Determine the (X, Y) coordinate at the center of the cell enclosing the given text.  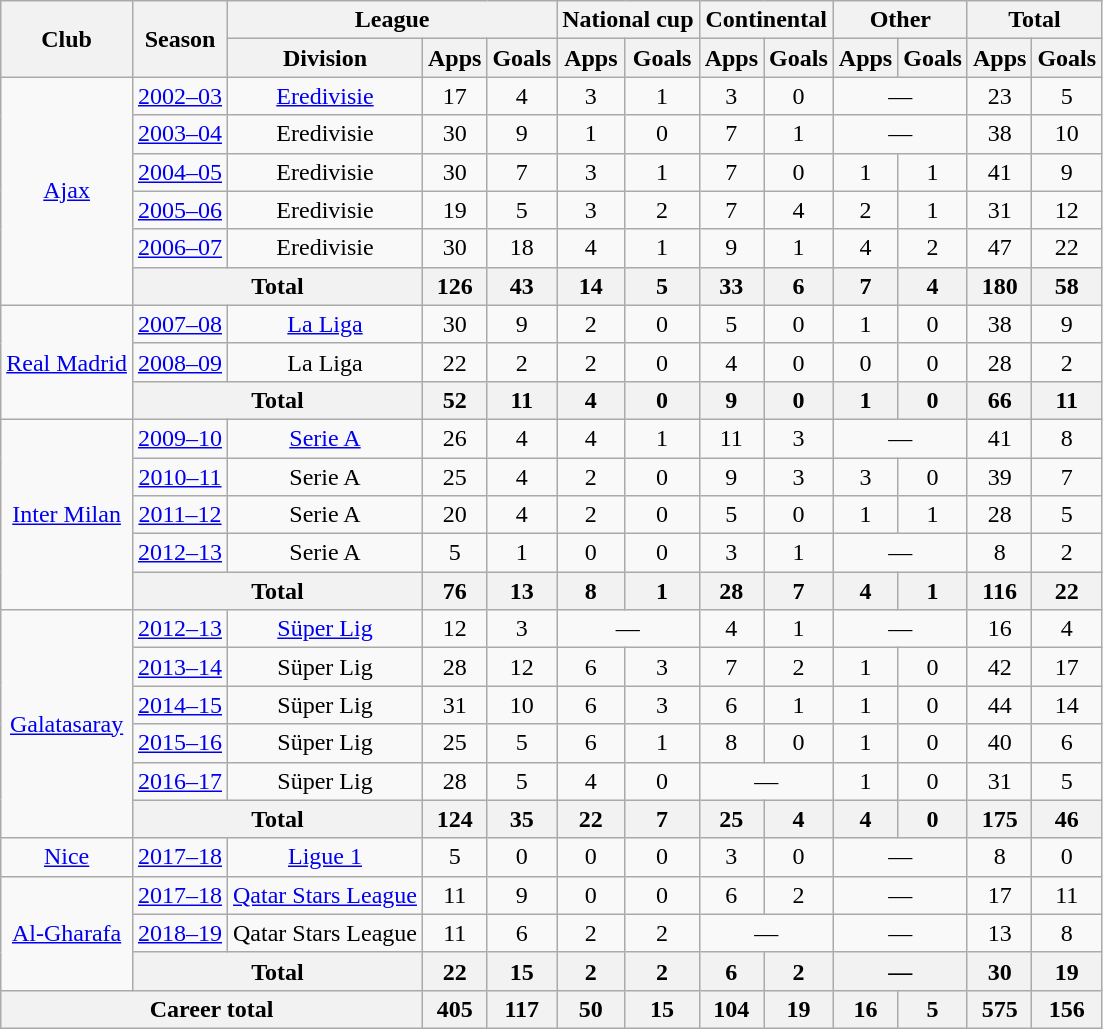
43 (522, 286)
575 (999, 1009)
2005–06 (180, 210)
44 (999, 705)
2002–03 (180, 96)
47 (999, 248)
42 (999, 667)
58 (1067, 286)
2008–09 (180, 362)
Other (900, 20)
Inter Milan (67, 514)
156 (1067, 1009)
2013–14 (180, 667)
Career total (212, 1009)
2018–19 (180, 933)
52 (454, 400)
2006–07 (180, 248)
2010–11 (180, 477)
Galatasaray (67, 724)
40 (999, 743)
33 (731, 286)
Ligue 1 (326, 857)
2015–16 (180, 743)
26 (454, 438)
2003–04 (180, 134)
76 (454, 591)
39 (999, 477)
50 (591, 1009)
Continental (766, 20)
20 (454, 515)
Division (326, 58)
Ajax (67, 191)
117 (522, 1009)
126 (454, 286)
2014–15 (180, 705)
175 (999, 819)
Real Madrid (67, 362)
35 (522, 819)
Club (67, 39)
46 (1067, 819)
23 (999, 96)
Season (180, 39)
Al-Gharafa (67, 933)
League (392, 20)
18 (522, 248)
National cup (628, 20)
104 (731, 1009)
2011–12 (180, 515)
66 (999, 400)
Nice (67, 857)
116 (999, 591)
2007–08 (180, 324)
2016–17 (180, 781)
2009–10 (180, 438)
124 (454, 819)
405 (454, 1009)
180 (999, 286)
2004–05 (180, 172)
